Scan for the cell matching the given text and deliver its (X, Y) coordinate at center. 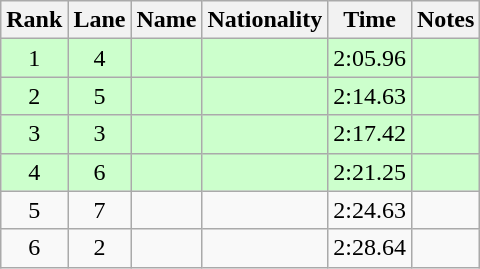
Notes (445, 20)
7 (100, 210)
2:24.63 (370, 210)
Nationality (265, 20)
2:05.96 (370, 58)
Lane (100, 20)
Name (166, 20)
2:28.64 (370, 248)
2:21.25 (370, 172)
Rank (34, 20)
1 (34, 58)
Time (370, 20)
2:14.63 (370, 96)
2:17.42 (370, 134)
